Capture the cell that displays the provided text and extract its (x, y) central coordinate. 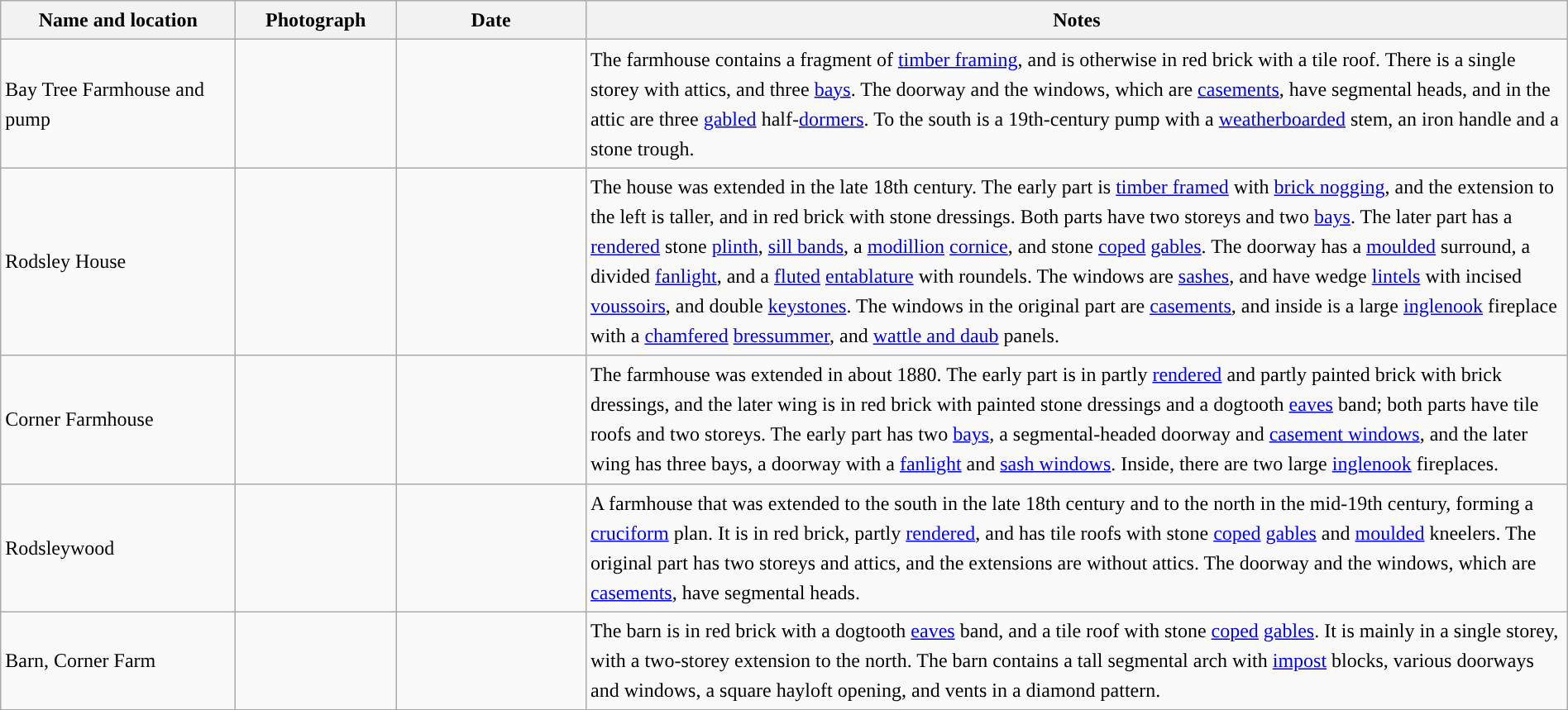
Notes (1077, 20)
Barn, Corner Farm (118, 661)
Photograph (316, 20)
Rodsley House (118, 261)
Date (491, 20)
Rodsleywood (118, 547)
Bay Tree Farmhouse and pump (118, 104)
Corner Farmhouse (118, 420)
Name and location (118, 20)
